Locate the cell with the specified text and output its [X, Y] center coordinate. 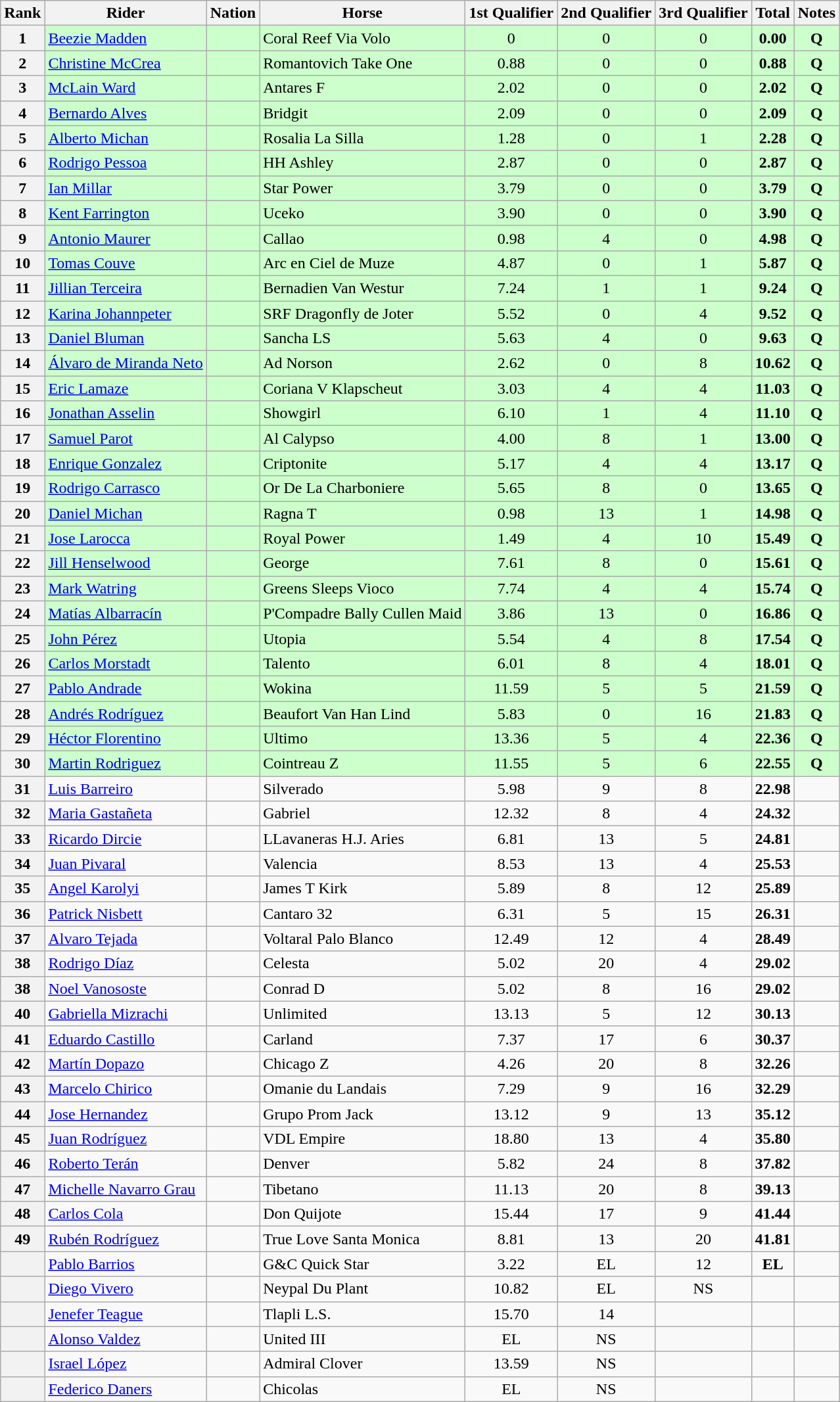
2.62 [511, 363]
2 [22, 63]
12.49 [511, 939]
22 [22, 563]
Unlimited [363, 1014]
Rider [126, 13]
15.61 [773, 563]
Omanie du Landais [363, 1088]
25.89 [773, 889]
Angel Karolyi [126, 889]
11.55 [511, 764]
P'Compadre Bally Cullen Maid [363, 613]
12.32 [511, 814]
11.03 [773, 388]
Voltaral Palo Blanco [363, 939]
Eduardo Castillo [126, 1039]
35.12 [773, 1114]
26.31 [773, 914]
32.29 [773, 1088]
Héctor Florentino [126, 739]
Celesta [363, 964]
Pablo Barrios [126, 1264]
Alberto Michan [126, 138]
5.83 [511, 713]
Denver [363, 1164]
37 [22, 939]
13.00 [773, 438]
48 [22, 1214]
33 [22, 839]
Jose Larocca [126, 538]
6.10 [511, 413]
Total [773, 13]
VDL Empire [363, 1139]
11.10 [773, 413]
Christine McCrea [126, 63]
3 [22, 88]
Rodrigo Pessoa [126, 163]
Coriana V Klapscheut [363, 388]
Carland [363, 1039]
Beaufort Van Han Lind [363, 713]
Criptonite [363, 463]
26 [22, 663]
Rodrigo Díaz [126, 964]
36 [22, 914]
14.98 [773, 513]
Horse [363, 13]
13.59 [511, 1364]
1.49 [511, 538]
11.13 [511, 1189]
49 [22, 1239]
19 [22, 488]
15.44 [511, 1214]
Mark Watring [126, 588]
Uceko [363, 213]
Israel López [126, 1364]
3.22 [511, 1264]
13.13 [511, 1014]
Rubén Rodríguez [126, 1239]
11.59 [511, 688]
4.87 [511, 263]
Daniel Bluman [126, 339]
5.63 [511, 339]
Matías Albarracín [126, 613]
Marcelo Chirico [126, 1088]
Rosalia La Silla [363, 138]
Arc en Ciel de Muze [363, 263]
15.70 [511, 1314]
37.82 [773, 1164]
Sancha LS [363, 339]
30.13 [773, 1014]
18 [22, 463]
25.53 [773, 864]
George [363, 563]
Beezie Madden [126, 38]
47 [22, 1189]
Enrique Gonzalez [126, 463]
Daniel Michan [126, 513]
21.59 [773, 688]
28 [22, 713]
John Pérez [126, 638]
0.00 [773, 38]
7.37 [511, 1039]
6.81 [511, 839]
32 [22, 814]
16.86 [773, 613]
22.98 [773, 789]
7.61 [511, 563]
18.01 [773, 663]
15.74 [773, 588]
McLain Ward [126, 88]
6.01 [511, 663]
Michelle Navarro Grau [126, 1189]
1.28 [511, 138]
Neypal Du Plant [363, 1289]
11 [22, 288]
Al Calypso [363, 438]
Maria Gastañeta [126, 814]
Jenefer Teague [126, 1314]
29 [22, 739]
15.49 [773, 538]
41 [22, 1039]
2.28 [773, 138]
Admiral Clover [363, 1364]
5.17 [511, 463]
39.13 [773, 1189]
9.24 [773, 288]
Ad Norson [363, 363]
3rd Qualifier [703, 13]
Wokina [363, 688]
United III [363, 1339]
17.54 [773, 638]
Talento [363, 663]
18.80 [511, 1139]
Juan Pivaral [126, 864]
5.54 [511, 638]
Jill Henselwood [126, 563]
Alonso Valdez [126, 1339]
13.65 [773, 488]
13.17 [773, 463]
31 [22, 789]
30 [22, 764]
41.81 [773, 1239]
Silverado [363, 789]
Roberto Terán [126, 1164]
Ricardo Dircie [126, 839]
Chicolas [363, 1389]
4.26 [511, 1063]
24.81 [773, 839]
27 [22, 688]
22.36 [773, 739]
Bernardo Alves [126, 113]
Royal Power [363, 538]
Pablo Andrade [126, 688]
5.98 [511, 789]
40 [22, 1014]
Grupo Prom Jack [363, 1114]
Romantovich Take One [363, 63]
Álvaro de Miranda Neto [126, 363]
4.98 [773, 238]
5.52 [511, 314]
James T Kirk [363, 889]
5.87 [773, 263]
22.55 [773, 764]
7.74 [511, 588]
13.36 [511, 739]
7 [22, 188]
21.83 [773, 713]
Patrick Nisbett [126, 914]
10.62 [773, 363]
10.82 [511, 1289]
43 [22, 1088]
Star Power [363, 188]
Cantaro 32 [363, 914]
5.82 [511, 1164]
Ultimo [363, 739]
Carlos Cola [126, 1214]
44 [22, 1114]
Luis Barreiro [126, 789]
Greens Sleeps Vioco [363, 588]
Or De La Charboniere [363, 488]
Tlapli L.S. [363, 1314]
Juan Rodríguez [126, 1139]
Tibetano [363, 1189]
9.52 [773, 314]
6.31 [511, 914]
Antonio Maurer [126, 238]
Jonathan Asselin [126, 413]
41.44 [773, 1214]
23 [22, 588]
Karina Johannpeter [126, 314]
30.37 [773, 1039]
32.26 [773, 1063]
28.49 [773, 939]
Samuel Parot [126, 438]
G&C Quick Star [363, 1264]
Martín Dopazo [126, 1063]
Conrad D [363, 989]
Bridgit [363, 113]
Cointreau Z [363, 764]
35 [22, 889]
3.03 [511, 388]
42 [22, 1063]
Chicago Z [363, 1063]
Utopia [363, 638]
13.12 [511, 1114]
Callao [363, 238]
Diego Vivero [126, 1289]
Jose Hernandez [126, 1114]
8.53 [511, 864]
4.00 [511, 438]
Tomas Couve [126, 263]
SRF Dragonfly de Joter [363, 314]
9.63 [773, 339]
8.81 [511, 1239]
Showgirl [363, 413]
25 [22, 638]
5.65 [511, 488]
Jillian Terceira [126, 288]
Nation [233, 13]
5.89 [511, 889]
Ian Millar [126, 188]
HH Ashley [363, 163]
Andrés Rodríguez [126, 713]
Kent Farrington [126, 213]
35.80 [773, 1139]
Alvaro Tejada [126, 939]
3.86 [511, 613]
True Love Santa Monica [363, 1239]
Eric Lamaze [126, 388]
34 [22, 864]
Noel Vanososte [126, 989]
46 [22, 1164]
Gabriella Mizrachi [126, 1014]
Carlos Morstadt [126, 663]
7.24 [511, 288]
Rank [22, 13]
Don Quijote [363, 1214]
Valencia [363, 864]
21 [22, 538]
Federico Daners [126, 1389]
Bernadien Van Westur [363, 288]
45 [22, 1139]
Ragna T [363, 513]
1st Qualifier [511, 13]
Rodrigo Carrasco [126, 488]
24.32 [773, 814]
Gabriel [363, 814]
LLavaneras H.J. Aries [363, 839]
Notes [816, 13]
Martin Rodriguez [126, 764]
2nd Qualifier [606, 13]
7.29 [511, 1088]
Antares F [363, 88]
Coral Reef Via Volo [363, 38]
